Provide the [x, y] coordinate of the cell's center where the given text is located.  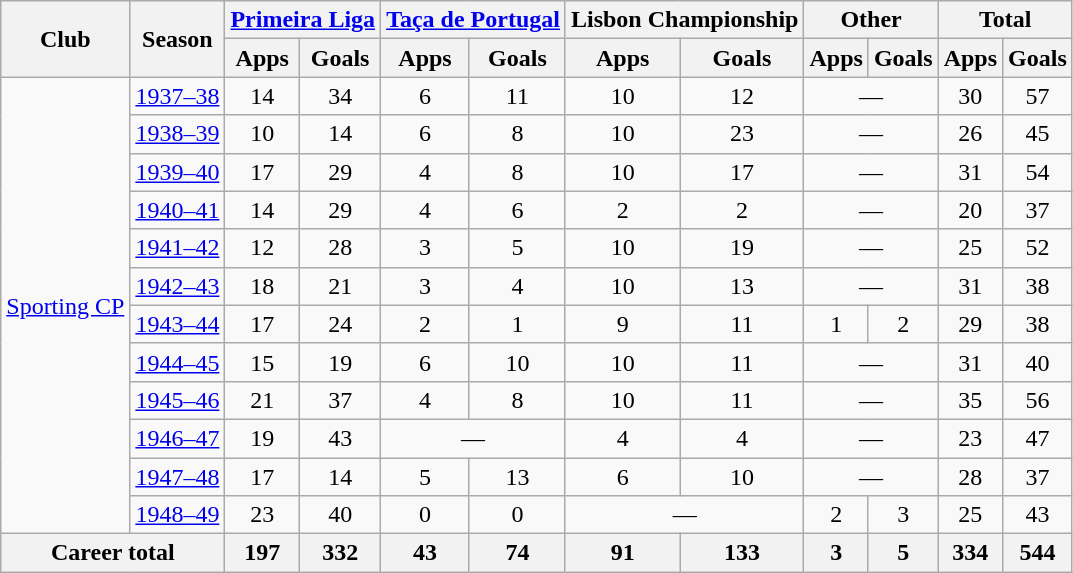
54 [1038, 172]
1948–49 [178, 515]
197 [262, 553]
1946–47 [178, 438]
334 [970, 553]
57 [1038, 96]
Other [871, 20]
9 [622, 324]
34 [340, 96]
133 [742, 553]
1939–40 [178, 172]
24 [340, 324]
1943–44 [178, 324]
1942–43 [178, 286]
332 [340, 553]
20 [970, 210]
30 [970, 96]
56 [1038, 400]
35 [970, 400]
74 [517, 553]
Sporting CP [66, 306]
544 [1038, 553]
Career total [113, 553]
Taça de Portugal [474, 20]
Lisbon Championship [684, 20]
45 [1038, 134]
26 [970, 134]
Season [178, 39]
Primeira Liga [303, 20]
Total [1005, 20]
15 [262, 362]
18 [262, 286]
1940–41 [178, 210]
47 [1038, 438]
Club [66, 39]
1938–39 [178, 134]
1945–46 [178, 400]
52 [1038, 248]
1947–48 [178, 477]
91 [622, 553]
1944–45 [178, 362]
1937–38 [178, 96]
1941–42 [178, 248]
